From the cell containing the given text, extract its center point as [x, y] coordinate. 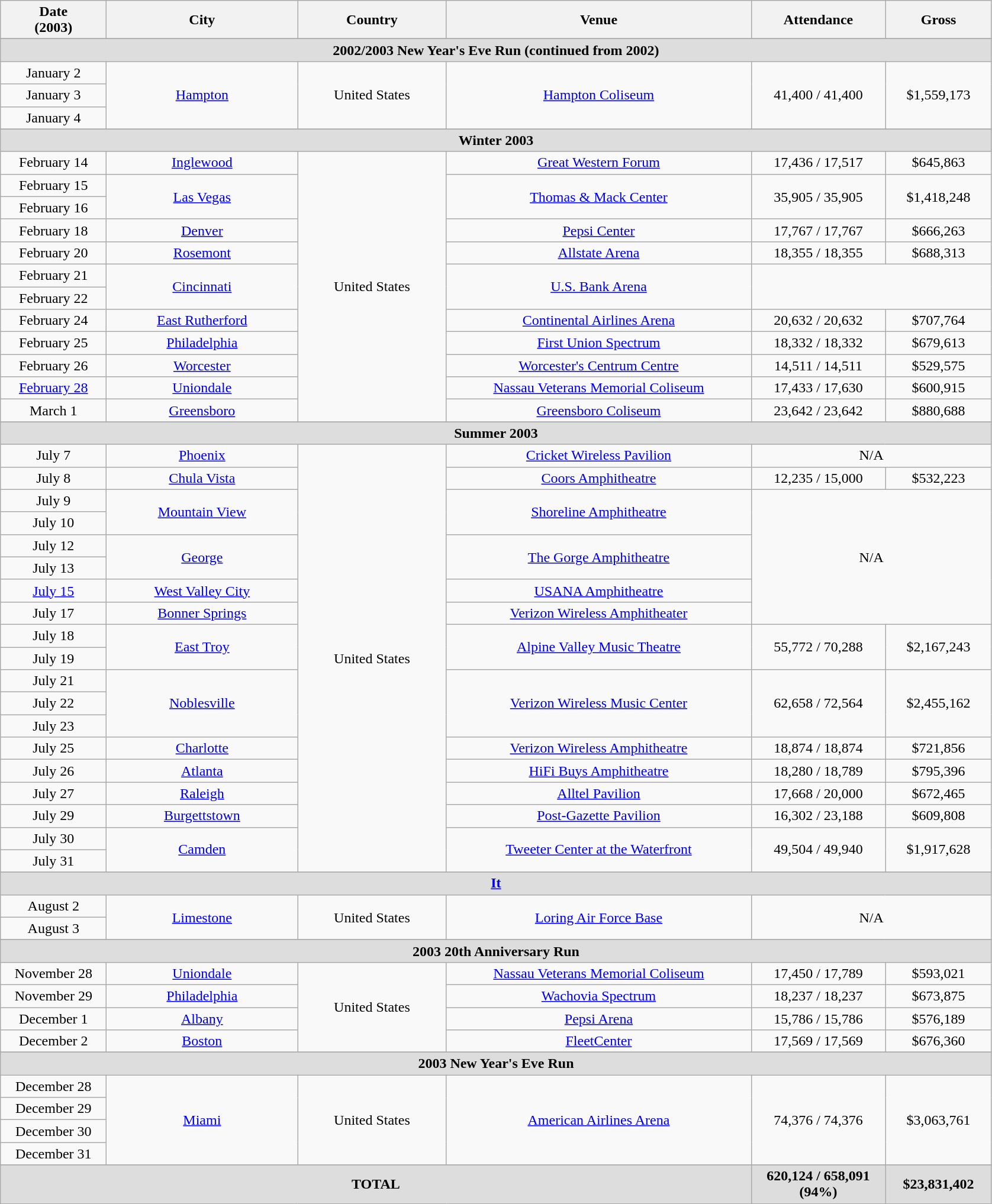
July 8 [53, 478]
$600,915 [939, 388]
U.S. Bank Arena [599, 286]
Greensboro Coliseum [599, 411]
Thomas & Mack Center [599, 196]
Verizon Wireless Amphitheatre [599, 748]
July 22 [53, 703]
Denver [202, 230]
August 2 [53, 906]
18,280 / 18,789 [818, 771]
$2,455,162 [939, 703]
18,355 / 18,355 [818, 253]
2003 New Year's Eve Run [496, 1064]
Cincinnati [202, 286]
Summer 2003 [496, 433]
Limestone [202, 917]
December 30 [53, 1131]
14,511 / 14,511 [818, 366]
July 18 [53, 635]
March 1 [53, 411]
74,376 / 74,376 [818, 1120]
December 28 [53, 1086]
15,786 / 15,786 [818, 1018]
July 13 [53, 568]
July 30 [53, 838]
Noblesville [202, 703]
December 2 [53, 1041]
February 25 [53, 343]
35,905 / 35,905 [818, 196]
Alpine Valley Music Theatre [599, 647]
Shoreline Amphitheatre [599, 512]
2003 20th Anniversary Run [496, 951]
July 27 [53, 793]
January 3 [53, 95]
17,569 / 17,569 [818, 1041]
18,237 / 18,237 [818, 996]
November 29 [53, 996]
February 22 [53, 298]
$576,189 [939, 1018]
The Gorge Amphitheatre [599, 557]
December 1 [53, 1018]
Phoenix [202, 456]
$721,856 [939, 748]
Verizon Wireless Music Center [599, 703]
George [202, 557]
17,450 / 17,789 [818, 973]
Country [372, 20]
23,642 / 23,642 [818, 411]
16,302 / 23,188 [818, 816]
Charlotte [202, 748]
18,332 / 18,332 [818, 343]
February 14 [53, 163]
HiFi Buys Amphitheatre [599, 771]
$23,831,402 [939, 1184]
Las Vegas [202, 196]
$688,313 [939, 253]
Attendance [818, 20]
17,433 / 17,630 [818, 388]
Loring Air Force Base [599, 917]
February 21 [53, 275]
$645,863 [939, 163]
West Valley City [202, 590]
Alltel Pavilion [599, 793]
USANA Amphitheatre [599, 590]
Raleigh [202, 793]
$593,021 [939, 973]
49,504 / 49,940 [818, 850]
$672,465 [939, 793]
January 2 [53, 73]
Coors Amphitheatre [599, 478]
July 23 [53, 726]
Worcester [202, 366]
$1,418,248 [939, 196]
It [496, 883]
December 29 [53, 1109]
$529,575 [939, 366]
18,874 / 18,874 [818, 748]
$707,764 [939, 321]
Greensboro [202, 411]
41,400 / 41,400 [818, 95]
Continental Airlines Arena [599, 321]
12,235 / 15,000 [818, 478]
July 21 [53, 681]
January 4 [53, 118]
Gross [939, 20]
20,632 / 20,632 [818, 321]
$1,559,173 [939, 95]
February 24 [53, 321]
$3,063,761 [939, 1120]
February 26 [53, 366]
Date(2003) [53, 20]
$880,688 [939, 411]
Allstate Arena [599, 253]
TOTAL [376, 1184]
Verizon Wireless Amphitheater [599, 613]
Pepsi Arena [599, 1018]
July 12 [53, 545]
$673,875 [939, 996]
Pepsi Center [599, 230]
Inglewood [202, 163]
Wachovia Spectrum [599, 996]
Bonner Springs [202, 613]
Camden [202, 850]
February 15 [53, 185]
Tweeter Center at the Waterfront [599, 850]
City [202, 20]
Atlanta [202, 771]
$795,396 [939, 771]
December 31 [53, 1154]
$679,613 [939, 343]
620,124 / 658,091 (94%) [818, 1184]
July 17 [53, 613]
July 10 [53, 523]
17,668 / 20,000 [818, 793]
Hampton Coliseum [599, 95]
Hampton [202, 95]
Worcester's Centrum Centre [599, 366]
Great Western Forum [599, 163]
Venue [599, 20]
November 28 [53, 973]
Miami [202, 1120]
FleetCenter [599, 1041]
July 15 [53, 590]
Boston [202, 1041]
Winter 2003 [496, 140]
February 28 [53, 388]
$676,360 [939, 1041]
Cricket Wireless Pavilion [599, 456]
62,658 / 72,564 [818, 703]
$532,223 [939, 478]
17,767 / 17,767 [818, 230]
Chula Vista [202, 478]
American Airlines Arena [599, 1120]
July 29 [53, 816]
Albany [202, 1018]
February 16 [53, 208]
First Union Spectrum [599, 343]
July 31 [53, 861]
55,772 / 70,288 [818, 647]
East Rutherford [202, 321]
17,436 / 17,517 [818, 163]
July 7 [53, 456]
$2,167,243 [939, 647]
Rosemont [202, 253]
Post-Gazette Pavilion [599, 816]
$609,808 [939, 816]
$666,263 [939, 230]
August 3 [53, 928]
July 26 [53, 771]
$1,917,628 [939, 850]
February 18 [53, 230]
July 9 [53, 501]
Mountain View [202, 512]
July 19 [53, 659]
Burgettstown [202, 816]
East Troy [202, 647]
July 25 [53, 748]
2002/2003 New Year's Eve Run (continued from 2002) [496, 50]
February 20 [53, 253]
